Find where the given text appears and provide that cell's center as [x, y] coordinate. 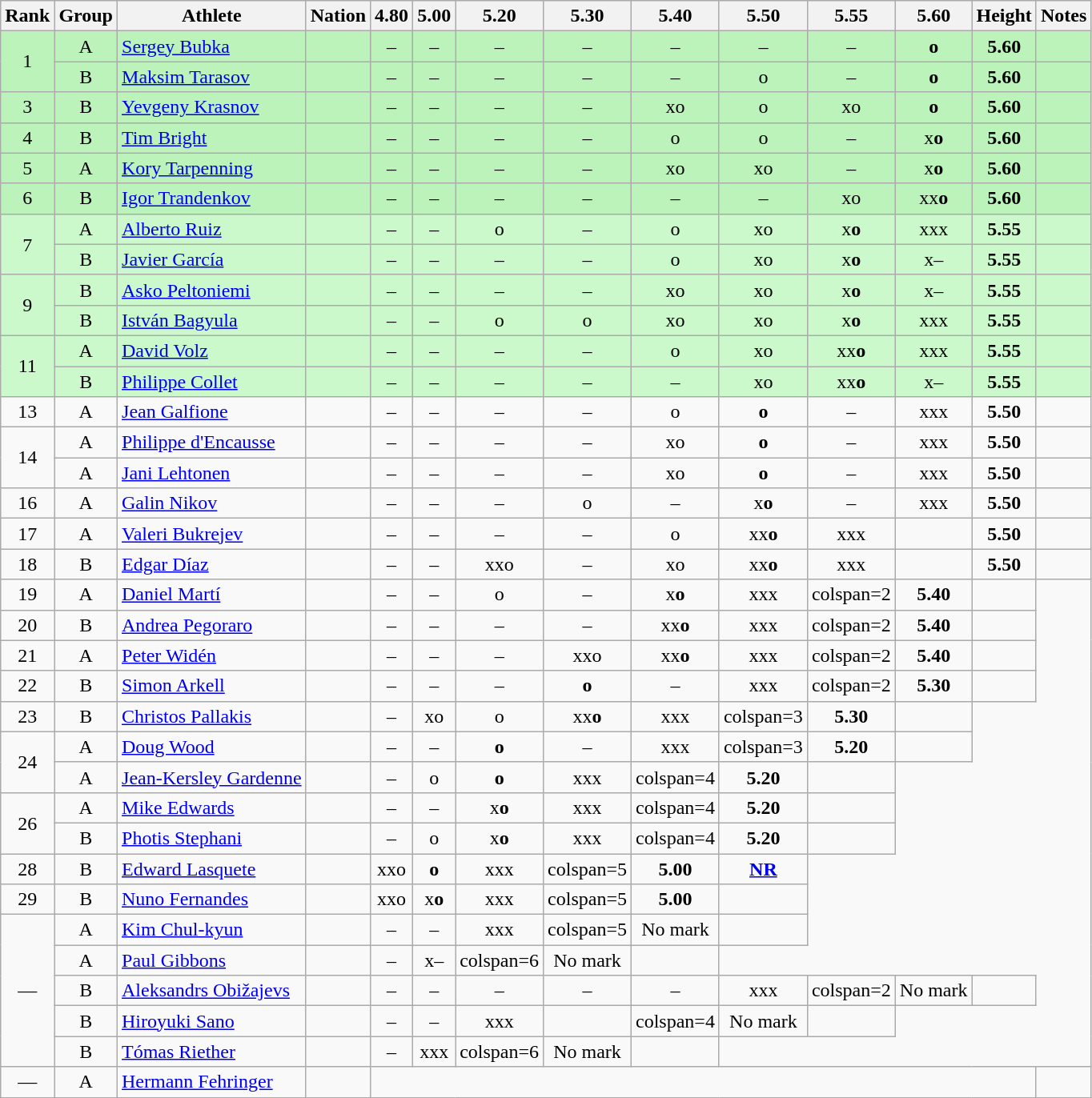
Daniel Martí [212, 595]
Athlete [212, 16]
Jani Lehtonen [212, 473]
5 [27, 168]
Asko Peltoniemi [212, 290]
Tómas Riether [212, 1052]
Paul Gibbons [212, 960]
Valeri Bukrejev [212, 534]
7 [27, 244]
23 [27, 716]
13 [27, 412]
Simon Arkell [212, 686]
22 [27, 686]
Kory Tarpenning [212, 168]
9 [27, 305]
Galin Nikov [212, 503]
6 [27, 198]
Yevgeny Krasnov [212, 107]
István Bagyula [212, 320]
4 [27, 138]
Nuno Fernandes [212, 900]
26 [27, 823]
Kim Chul-kyun [212, 930]
Philippe Collet [212, 382]
Maksim Tarasov [212, 77]
16 [27, 503]
Jean-Kersley Gardenne [212, 777]
Rank [27, 16]
28 [27, 868]
18 [27, 564]
Photis Stephani [212, 838]
29 [27, 900]
Hiroyuki Sano [212, 1021]
Edgar Díaz [212, 564]
Hermann Fehringer [212, 1082]
Group [86, 16]
Javier García [212, 259]
Edward Lasquete [212, 868]
Alberto Ruiz [212, 229]
Christos Pallakis [212, 716]
NR [763, 868]
Jean Galfione [212, 412]
20 [27, 625]
Doug Wood [212, 747]
Tim Bright [212, 138]
Notes [1063, 16]
1 [27, 62]
David Volz [212, 351]
Aleksandrs Obižajevs [212, 991]
Andrea Pegoraro [212, 625]
14 [27, 458]
Igor Trandenkov [212, 198]
11 [27, 366]
17 [27, 534]
24 [27, 762]
Peter Widén [212, 655]
Sergey Bubka [212, 46]
4.80 [392, 16]
19 [27, 595]
Mike Edwards [212, 807]
Height [1004, 16]
3 [27, 107]
21 [27, 655]
Philippe d'Encausse [212, 443]
Nation [338, 16]
